Return the [X, Y] coordinate for the center point of the cell that contains the specified text.  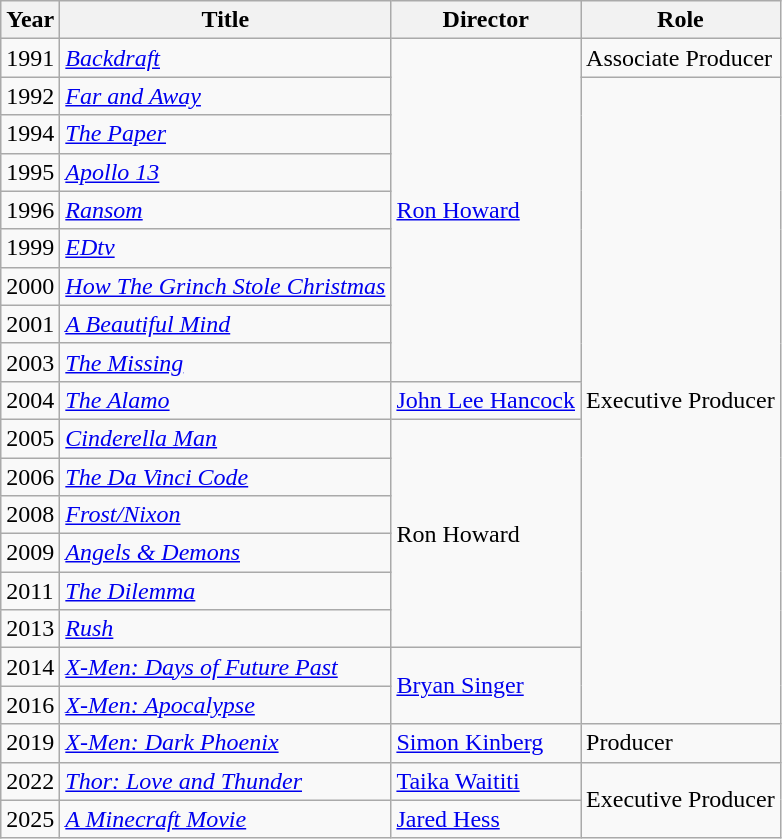
The Da Vinci Code [226, 477]
2006 [30, 477]
1996 [30, 210]
X-Men: Apocalypse [226, 705]
2001 [30, 324]
The Missing [226, 362]
Backdraft [226, 58]
1992 [30, 96]
2019 [30, 743]
EDtv [226, 248]
Ransom [226, 210]
A Minecraft Movie [226, 819]
The Dilemma [226, 591]
Angels & Demons [226, 553]
Far and Away [226, 96]
2025 [30, 819]
Jared Hess [486, 819]
How The Grinch Stole Christmas [226, 286]
Frost/Nixon [226, 515]
2013 [30, 629]
2022 [30, 781]
1995 [30, 172]
Year [30, 20]
2016 [30, 705]
John Lee Hancock [486, 400]
2003 [30, 362]
2014 [30, 667]
2005 [30, 438]
2000 [30, 286]
Bryan Singer [486, 686]
Thor: Love and Thunder [226, 781]
1991 [30, 58]
Director [486, 20]
Role [681, 20]
2008 [30, 515]
The Alamo [226, 400]
1999 [30, 248]
Title [226, 20]
Taika Waititi [486, 781]
X-Men: Days of Future Past [226, 667]
Apollo 13 [226, 172]
Associate Producer [681, 58]
Producer [681, 743]
A Beautiful Mind [226, 324]
2004 [30, 400]
Simon Kinberg [486, 743]
Cinderella Man [226, 438]
Rush [226, 629]
2009 [30, 553]
1994 [30, 134]
2011 [30, 591]
The Paper [226, 134]
X-Men: Dark Phoenix [226, 743]
